Pinpoint the cell where the given text exists, returning its (x, y) midpoint coordinate. 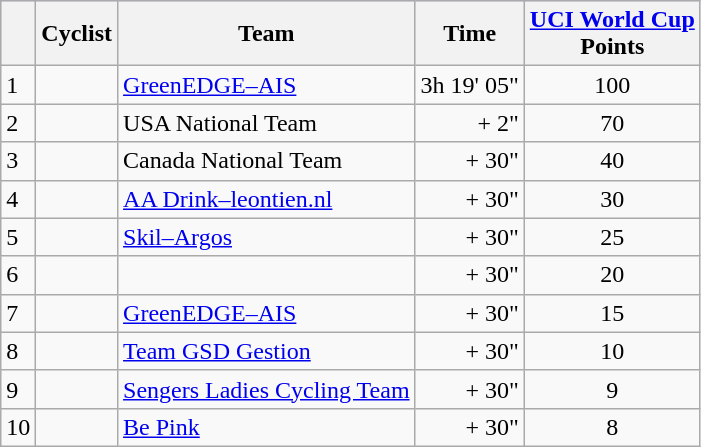
Skil–Argos (267, 237)
AA Drink–leontien.nl (267, 199)
7 (18, 313)
30 (612, 199)
20 (612, 275)
USA National Team (267, 123)
70 (612, 123)
Cyclist (77, 34)
6 (18, 275)
1 (18, 85)
Time (470, 34)
UCI World CupPoints (612, 34)
Sengers Ladies Cycling Team (267, 389)
3 (18, 161)
2 (18, 123)
Team GSD Gestion (267, 351)
5 (18, 237)
+ 2" (470, 123)
Team (267, 34)
Be Pink (267, 427)
15 (612, 313)
Canada National Team (267, 161)
25 (612, 237)
3h 19' 05" (470, 85)
40 (612, 161)
4 (18, 199)
100 (612, 85)
